Return the [x, y] coordinate for the center point of the cell that contains the specified text.  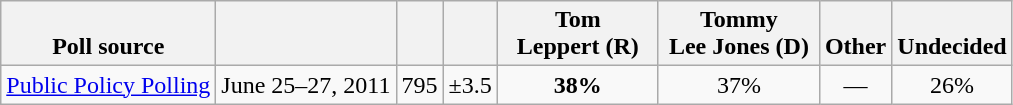
TomLeppert (R) [578, 34]
Public Policy Polling [108, 85]
Poll source [108, 34]
Undecided [952, 34]
June 25–27, 2011 [306, 85]
±3.5 [470, 85]
37% [738, 85]
26% [952, 85]
— [855, 85]
Other [855, 34]
TommyLee Jones (D) [738, 34]
38% [578, 85]
795 [420, 85]
